Detect which cell encompasses the target text, then output its (X, Y) center coordinate. 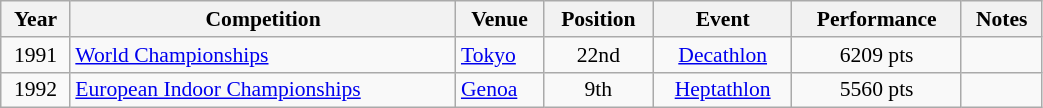
6209 pts (877, 55)
European Indoor Championships (263, 90)
22nd (598, 55)
Genoa (500, 90)
World Championships (263, 55)
Performance (877, 19)
Year (36, 19)
Venue (500, 19)
Notes (1002, 19)
Position (598, 19)
Tokyo (500, 55)
Decathlon (722, 55)
Competition (263, 19)
1992 (36, 90)
1991 (36, 55)
5560 pts (877, 90)
9th (598, 90)
Heptathlon (722, 90)
Event (722, 19)
